Return the [X, Y] coordinate for the center point of the cell that contains the specified text.  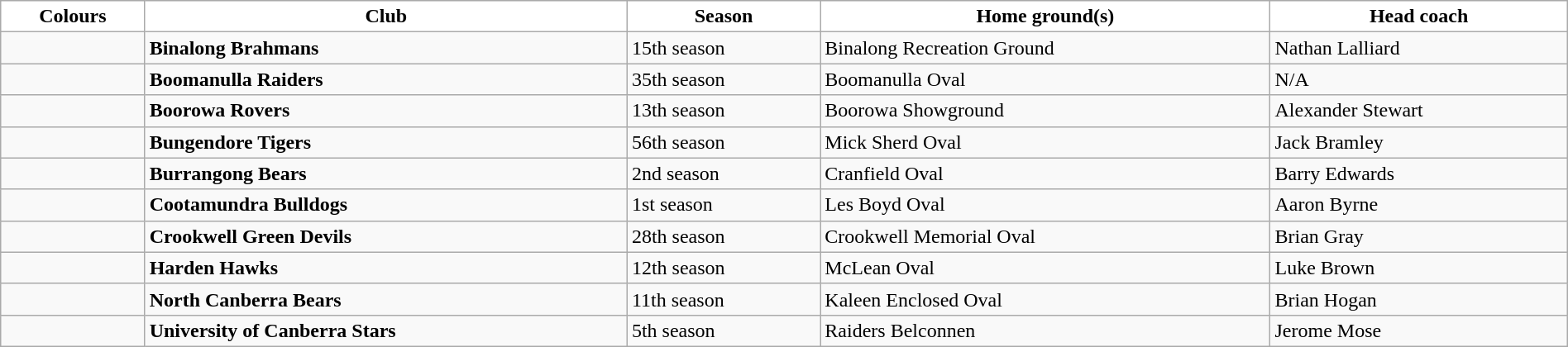
Club [385, 17]
15th season [723, 48]
Colours [73, 17]
Brian Gray [1419, 236]
Cootamundra Bulldogs [385, 205]
Season [723, 17]
North Canberra Bears [385, 299]
Boorowa Showground [1045, 111]
Boomanulla Oval [1045, 79]
Raiders Belconnen [1045, 330]
Kaleen Enclosed Oval [1045, 299]
Boorowa Rovers [385, 111]
Home ground(s) [1045, 17]
N/A [1419, 79]
Aaron Byrne [1419, 205]
Alexander Stewart [1419, 111]
Bungendore Tigers [385, 142]
11th season [723, 299]
12th season [723, 268]
Crookwell Memorial Oval [1045, 236]
McLean Oval [1045, 268]
Harden Hawks [385, 268]
5th season [723, 330]
Jerome Mose [1419, 330]
Head coach [1419, 17]
Crookwell Green Devils [385, 236]
28th season [723, 236]
Binalong Brahmans [385, 48]
Barry Edwards [1419, 173]
56th season [723, 142]
1st season [723, 205]
Burrangong Bears [385, 173]
35th season [723, 79]
Brian Hogan [1419, 299]
Luke Brown [1419, 268]
Boomanulla Raiders [385, 79]
13th season [723, 111]
Cranfield Oval [1045, 173]
Binalong Recreation Ground [1045, 48]
Mick Sherd Oval [1045, 142]
2nd season [723, 173]
Nathan Lalliard [1419, 48]
University of Canberra Stars [385, 330]
Jack Bramley [1419, 142]
Les Boyd Oval [1045, 205]
